Return [x, y] of the center of cell containing provided text 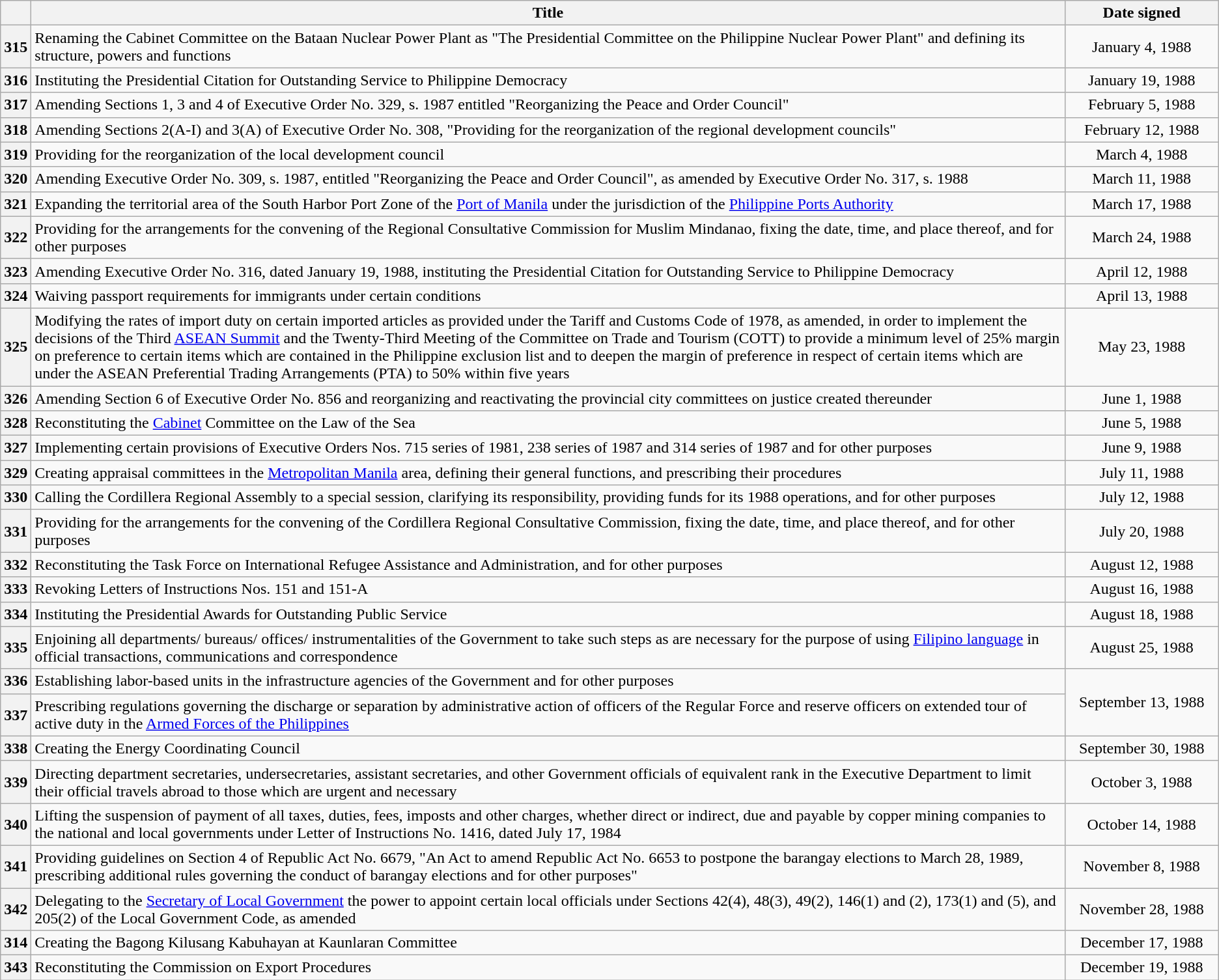
February 5, 1988 [1142, 105]
342 [16, 909]
May 23, 1988 [1142, 346]
April 13, 1988 [1142, 296]
Reconstituting the Task Force on International Refugee Assistance and Administration, and for other purposes [548, 565]
327 [16, 448]
June 9, 1988 [1142, 448]
August 25, 1988 [1142, 647]
June 1, 1988 [1142, 398]
April 12, 1988 [1142, 271]
322 [16, 237]
October 3, 1988 [1142, 781]
December 19, 1988 [1142, 968]
341 [16, 866]
324 [16, 296]
March 24, 1988 [1142, 237]
Amending Sections 1, 3 and 4 of Executive Order No. 329, s. 1987 entitled "Reorganizing the Peace and Order Council" [548, 105]
July 11, 1988 [1142, 473]
August 18, 1988 [1142, 614]
314 [16, 943]
337 [16, 715]
Creating the Bagong Kilusang Kabuhayan at Kaunlaran Committee [548, 943]
March 11, 1988 [1142, 179]
January 4, 1988 [1142, 47]
August 12, 1988 [1142, 565]
October 14, 1988 [1142, 824]
343 [16, 968]
Amending Executive Order No. 309, s. 1987, entitled "Reorganizing the Peace and Order Council", as amended by Executive Order No. 317, s. 1988 [548, 179]
Revoking Letters of Instructions Nos. 151 and 151-A [548, 589]
325 [16, 346]
March 4, 1988 [1142, 154]
335 [16, 647]
Amending Sections 2(A-I) and 3(A) of Executive Order No. 308, "Providing for the reorganization of the regional development councils" [548, 130]
August 16, 1988 [1142, 589]
January 19, 1988 [1142, 80]
Waiving passport requirements for immigrants under certain conditions [548, 296]
November 8, 1988 [1142, 866]
Amending Section 6 of Executive Order No. 856 and reorganizing and reactivating the provincial city committees on justice created thereunder [548, 398]
340 [16, 824]
318 [16, 130]
321 [16, 204]
Creating appraisal committees in the Metropolitan Manila area, defining their general functions, and prescribing their procedures [548, 473]
317 [16, 105]
316 [16, 80]
September 30, 1988 [1142, 748]
339 [16, 781]
Creating the Energy Coordinating Council [548, 748]
Expanding the territorial area of the South Harbor Port Zone of the Port of Manila under the jurisdiction of the Philippine Ports Authority [548, 204]
February 12, 1988 [1142, 130]
Date signed [1142, 13]
328 [16, 423]
December 17, 1988 [1142, 943]
330 [16, 497]
Establishing labor-based units in the infrastructure agencies of the Government and for other purposes [548, 681]
320 [16, 179]
Instituting the Presidential Awards for Outstanding Public Service [548, 614]
315 [16, 47]
September 13, 1988 [1142, 702]
319 [16, 154]
July 20, 1988 [1142, 531]
332 [16, 565]
Providing for the reorganization of the local development council [548, 154]
334 [16, 614]
329 [16, 473]
331 [16, 531]
333 [16, 589]
323 [16, 271]
Implementing certain provisions of Executive Orders Nos. 715 series of 1981, 238 series of 1987 and 314 series of 1987 and for other purposes [548, 448]
Reconstituting the Commission on Export Procedures [548, 968]
November 28, 1988 [1142, 909]
338 [16, 748]
326 [16, 398]
Amending Executive Order No. 316, dated January 19, 1988, instituting the Presidential Citation for Outstanding Service to Philippine Democracy [548, 271]
336 [16, 681]
Reconstituting the Cabinet Committee on the Law of the Sea [548, 423]
June 5, 1988 [1142, 423]
July 12, 1988 [1142, 497]
March 17, 1988 [1142, 204]
Instituting the Presidential Citation for Outstanding Service to Philippine Democracy [548, 80]
Title [548, 13]
